Return [x, y] of the center of cell containing provided text 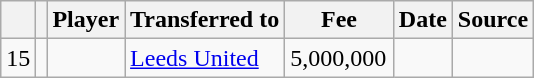
Transferred to [205, 20]
Fee [340, 20]
Date [422, 20]
Player [86, 20]
15 [18, 58]
5,000,000 [340, 58]
Source [492, 20]
Leeds United [205, 58]
